Return the (X, Y) coordinate for the center point of the cell that contains the specified text.  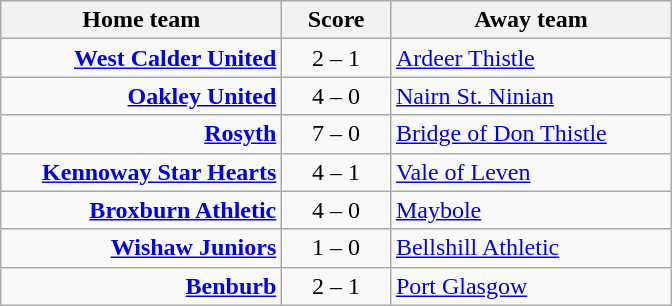
Bridge of Don Thistle (530, 134)
Broxburn Athletic (142, 210)
Maybole (530, 210)
Wishaw Juniors (142, 248)
West Calder United (142, 58)
7 – 0 (336, 134)
Vale of Leven (530, 172)
Port Glasgow (530, 286)
Ardeer Thistle (530, 58)
Bellshill Athletic (530, 248)
Score (336, 20)
4 – 1 (336, 172)
Rosyth (142, 134)
Benburb (142, 286)
Oakley United (142, 96)
Home team (142, 20)
1 – 0 (336, 248)
Away team (530, 20)
Nairn St. Ninian (530, 96)
Kennoway Star Hearts (142, 172)
